Output the [x, y] coordinate of the center of the cell containing the given text.  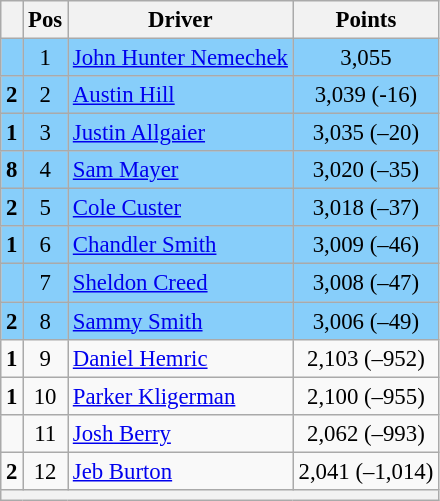
3 [46, 133]
3,020 (–35) [366, 170]
Justin Allgaier [181, 133]
9 [46, 358]
3,039 (-16) [366, 95]
3,035 (–20) [366, 133]
John Hunter Nemechek [181, 58]
2,100 (–955) [366, 396]
Sammy Smith [181, 321]
2,103 (–952) [366, 358]
Daniel Hemric [181, 358]
6 [46, 245]
3,006 (–49) [366, 321]
3,009 (–46) [366, 245]
Austin Hill [181, 95]
10 [46, 396]
Points [366, 20]
Cole Custer [181, 208]
11 [46, 433]
3,018 (–37) [366, 208]
2,062 (–993) [366, 433]
4 [46, 170]
Driver [181, 20]
3,055 [366, 58]
12 [46, 471]
Parker Kligerman [181, 396]
7 [46, 283]
Sheldon Creed [181, 283]
Pos [46, 20]
2,041 (–1,014) [366, 471]
Jeb Burton [181, 471]
Sam Mayer [181, 170]
Chandler Smith [181, 245]
5 [46, 208]
Josh Berry [181, 433]
3,008 (–47) [366, 283]
